Capture the cell that displays the provided text and extract its [x, y] central coordinate. 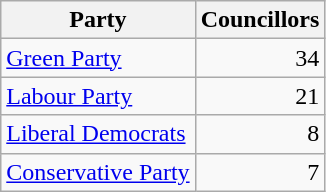
Conservative Party [98, 172]
8 [260, 134]
7 [260, 172]
21 [260, 96]
Green Party [98, 58]
Party [98, 20]
34 [260, 58]
Liberal Democrats [98, 134]
Councillors [260, 20]
Labour Party [98, 96]
